Output the [X, Y] coordinate of the center of the cell containing the given text.  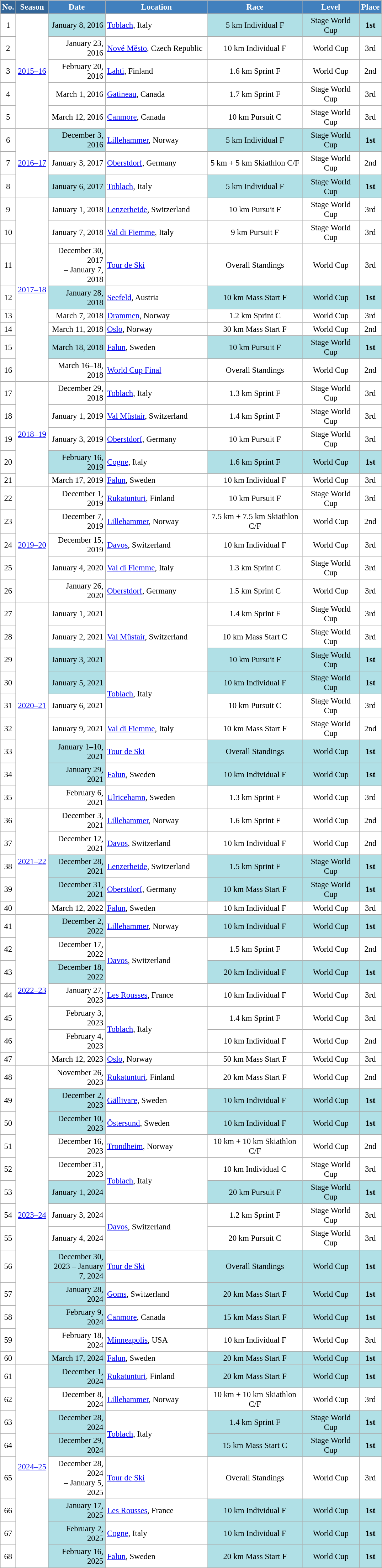
Gällivare, Sweden [156, 1100]
38 [8, 867]
49 [8, 1100]
12 [8, 298]
37 [8, 844]
December 1, 2019 [77, 498]
63 [8, 1422]
January 17, 2025 [77, 1510]
15 km Mass Start C [255, 1446]
2015–16 [32, 71]
20 [8, 462]
40 [8, 908]
January 1–10, 2021 [77, 752]
January 9, 2021 [77, 728]
14 [8, 329]
1.2 km Sprint F [255, 1216]
January 5, 2021 [77, 683]
January 2, 2021 [77, 637]
15 km Mass Start F [255, 1317]
Race [255, 7]
January 7, 2018 [77, 232]
44 [8, 995]
Goms, Switzerland [156, 1294]
Östersund, Sweden [156, 1124]
54 [8, 1216]
16 [8, 370]
34 [8, 775]
January 3, 2024 [77, 1216]
5 km + 5 km Skiathlon C/F [255, 163]
January 29, 2021 [77, 775]
60 [8, 1358]
December 31, 2021 [77, 889]
1.2 km Sprint C [255, 316]
Place [370, 7]
50 [8, 1124]
No. [8, 7]
20 km Pursuit F [255, 1192]
22 [8, 498]
26 [8, 590]
January 3, 2017 [77, 163]
February 16, 2025 [77, 1557]
January 1, 2019 [77, 417]
46 [8, 1041]
1 [8, 26]
7.5 km + 7.5 km Skiathlon C/F [255, 522]
Level [331, 7]
February 3, 2023 [77, 1018]
February 6, 2021 [77, 798]
67 [8, 1534]
March 1, 2016 [77, 94]
Season [32, 7]
February 4, 2023 [77, 1041]
23 [8, 522]
February 18, 2024 [77, 1340]
January 1, 2018 [77, 209]
February 9, 2024 [77, 1317]
18 [8, 417]
December 10, 2023 [77, 1124]
13 [8, 316]
December 30, 2023 – January 7, 2024 [77, 1266]
2 [8, 48]
January 6, 2021 [77, 706]
December 17, 2022 [77, 949]
December 28, 2024– January 5, 2025 [77, 1478]
January 26, 2020 [77, 590]
28 [8, 637]
January 1, 2024 [77, 1192]
Drammen, Norway [156, 316]
36 [8, 820]
February 20, 2016 [77, 71]
1.7 km Sprint F [255, 94]
47 [8, 1059]
January 4, 2024 [77, 1238]
2024–25 [32, 1466]
Date [77, 7]
20 km Individual F [255, 972]
December 15, 2019 [77, 545]
25 [8, 568]
27 [8, 614]
58 [8, 1317]
December 16, 2023 [77, 1146]
December 1, 2024 [77, 1376]
1.5 km Sprint C [255, 590]
57 [8, 1294]
March 12, 2023 [77, 1059]
November 26, 2023 [77, 1077]
51 [8, 1146]
Ulricehamn, Sweden [156, 798]
December 3, 2016 [77, 140]
35 [8, 798]
65 [8, 1478]
8 [8, 187]
32 [8, 728]
30 km Mass Start F [255, 329]
2019–20 [32, 545]
10 km Mass Start C [255, 637]
January 23, 2016 [77, 48]
January 6, 2017 [77, 187]
2018–19 [32, 434]
19 [8, 439]
February 2, 2025 [77, 1534]
1.3 km Sprint C [255, 568]
December 2, 2022 [77, 926]
21 [8, 480]
62 [8, 1399]
December 12, 2021 [77, 844]
31 [8, 706]
2017–18 [32, 290]
March 16–18, 2018 [77, 370]
52 [8, 1169]
January 27, 2023 [77, 995]
24 [8, 545]
45 [8, 1018]
42 [8, 949]
30 [8, 683]
17 [8, 393]
64 [8, 1446]
39 [8, 889]
December 30, 2017– January 7, 2018 [77, 265]
48 [8, 1077]
2021–22 [32, 862]
2023–24 [32, 1215]
December 28, 2021 [77, 867]
6 [8, 140]
December 29, 2024 [77, 1446]
March 17, 2019 [77, 480]
11 [8, 265]
January 28, 2024 [77, 1294]
7 [8, 163]
January 1, 2021 [77, 614]
2022–23 [32, 990]
World Cup Final [156, 370]
January 4, 2020 [77, 568]
March 12, 2016 [77, 117]
January 8, 2016 [77, 26]
February 16, 2019 [77, 462]
March 11, 2018 [77, 329]
15 [8, 347]
December 7, 2019 [77, 522]
Lahti, Finland [156, 71]
January 28, 2018 [77, 298]
53 [8, 1192]
10 km Individual C [255, 1169]
50 km Mass Start F [255, 1059]
December 29, 2018 [77, 393]
December 8, 2024 [77, 1399]
Location [156, 7]
20 km Pursuit C [255, 1238]
Minneapolis, USA [156, 1340]
9 [8, 209]
March 12, 2022 [77, 908]
January 3, 2019 [77, 439]
December 3, 2021 [77, 820]
Seefeld, Austria [156, 298]
10 [8, 232]
56 [8, 1266]
59 [8, 1340]
Nové Město, Czech Republic [156, 48]
9 km Pursuit F [255, 232]
61 [8, 1376]
March 17, 2024 [77, 1358]
66 [8, 1510]
March 18, 2018 [77, 347]
2020–21 [32, 706]
68 [8, 1557]
March 7, 2018 [77, 316]
2016–17 [32, 163]
33 [8, 752]
December 31, 2023 [77, 1169]
43 [8, 972]
4 [8, 94]
December 28, 2024 [77, 1422]
January 3, 2021 [77, 659]
29 [8, 659]
December 2, 2023 [77, 1100]
December 18, 2022 [77, 972]
41 [8, 926]
5 [8, 117]
55 [8, 1238]
Trondheim, Norway [156, 1146]
Gatineau, Canada [156, 94]
3 [8, 71]
